Determine the (X, Y) coordinate at the center of the cell enclosing the given text.  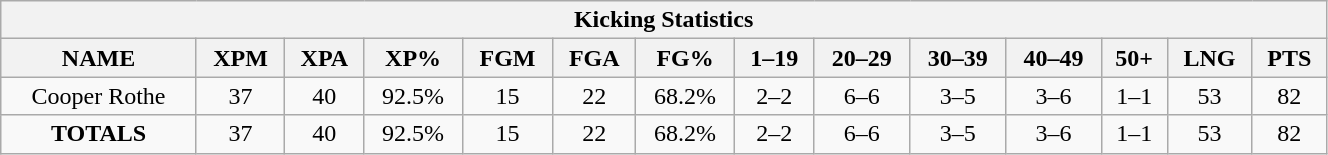
FGM (507, 58)
TOTALS (99, 134)
PTS (1289, 58)
40–49 (1054, 58)
FGA (594, 58)
50+ (1134, 58)
XPA (324, 58)
20–29 (862, 58)
XPM (240, 58)
1–19 (774, 58)
30–39 (958, 58)
NAME (99, 58)
XP% (413, 58)
LNG (1210, 58)
FG% (685, 58)
Kicking Statistics (664, 20)
Cooper Rothe (99, 96)
